Identify which cell holds the provided text, then report its (X, Y) central coordinate. 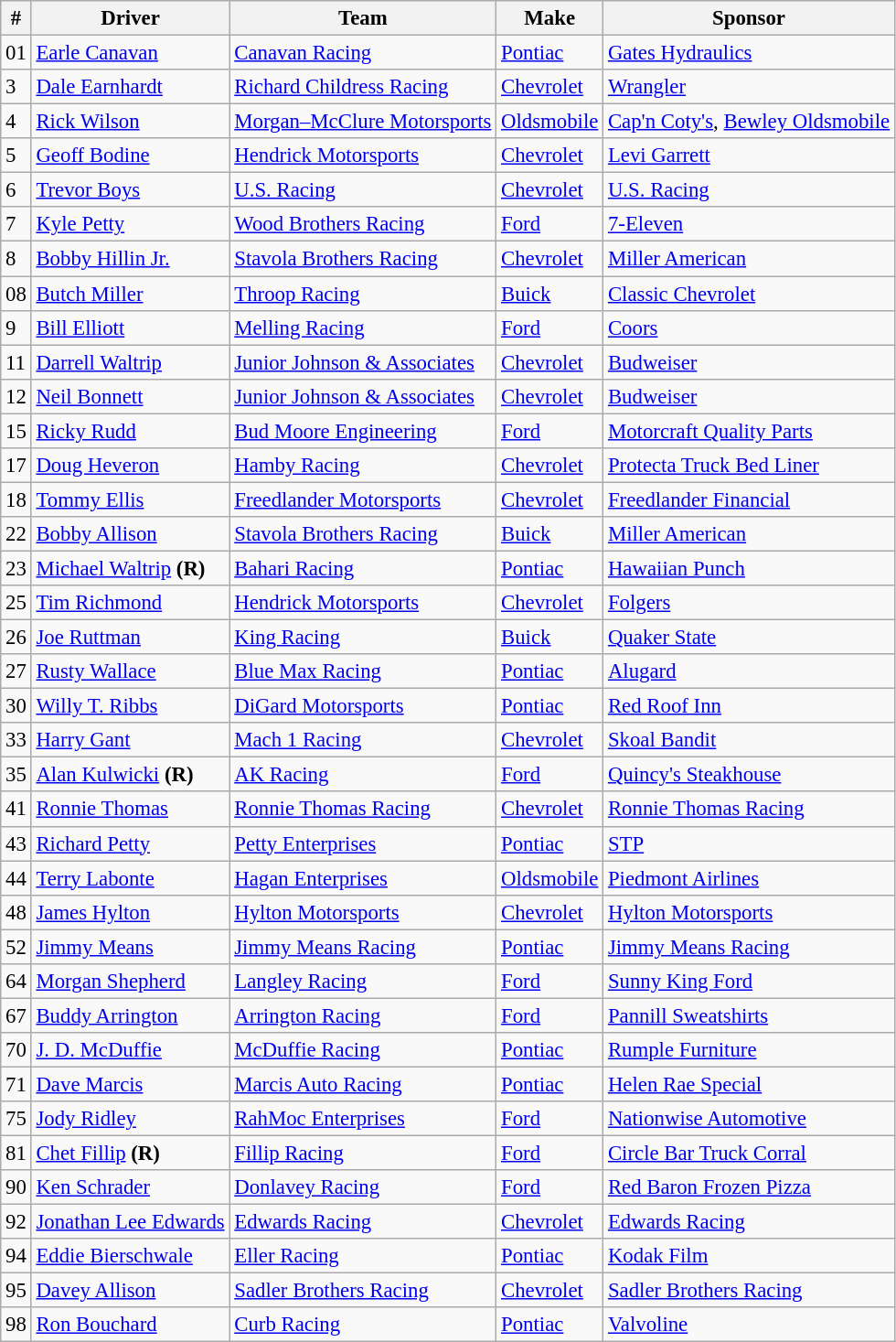
Michael Waltrip (R) (130, 568)
4 (16, 122)
Rick Wilson (130, 122)
Eddie Bierschwale (130, 1256)
Sponsor (750, 18)
Wood Brothers Racing (363, 224)
01 (16, 53)
48 (16, 912)
Neil Bonnett (130, 396)
Jonathan Lee Edwards (130, 1222)
22 (16, 534)
30 (16, 706)
RahMoc Enterprises (363, 1119)
Throop Racing (363, 294)
52 (16, 947)
Sunny King Ford (750, 982)
12 (16, 396)
Petty Enterprises (363, 843)
Bobby Hillin Jr. (130, 259)
71 (16, 1084)
95 (16, 1291)
McDuffie Racing (363, 1050)
Mach 1 Racing (363, 740)
7 (16, 224)
Classic Chevrolet (750, 294)
Kodak Film (750, 1256)
James Hylton (130, 912)
Red Baron Frozen Pizza (750, 1187)
Jimmy Means (130, 947)
Eller Racing (363, 1256)
70 (16, 1050)
Skoal Bandit (750, 740)
43 (16, 843)
Coors (750, 327)
6 (16, 190)
Morgan–McClure Motorsports (363, 122)
Joe Ruttman (130, 638)
Hagan Enterprises (363, 878)
Richard Petty (130, 843)
King Racing (363, 638)
27 (16, 671)
Buddy Arrington (130, 1015)
Melling Racing (363, 327)
Marcis Auto Racing (363, 1084)
Geoff Bodine (130, 156)
Quaker State (750, 638)
Bahari Racing (363, 568)
Driver (130, 18)
81 (16, 1154)
Bill Elliott (130, 327)
67 (16, 1015)
Terry Labonte (130, 878)
Kyle Petty (130, 224)
23 (16, 568)
Alugard (750, 671)
18 (16, 499)
Alan Kulwicki (R) (130, 775)
Wrangler (750, 87)
15 (16, 431)
Hamby Racing (363, 466)
Ken Schrader (130, 1187)
Butch Miller (130, 294)
Protecta Truck Bed Liner (750, 466)
92 (16, 1222)
90 (16, 1187)
Ronnie Thomas (130, 810)
Freedlander Motorsports (363, 499)
33 (16, 740)
Piedmont Airlines (750, 878)
STP (750, 843)
Bud Moore Engineering (363, 431)
35 (16, 775)
Canavan Racing (363, 53)
Rusty Wallace (130, 671)
75 (16, 1119)
Rumple Furniture (750, 1050)
J. D. McDuffie (130, 1050)
Arrington Racing (363, 1015)
Tommy Ellis (130, 499)
Langley Racing (363, 982)
Willy T. Ribbs (130, 706)
Quincy's Steakhouse (750, 775)
7-Eleven (750, 224)
Bobby Allison (130, 534)
Helen Rae Special (750, 1084)
94 (16, 1256)
Jody Ridley (130, 1119)
Tim Richmond (130, 603)
Harry Gant (130, 740)
Fillip Racing (363, 1154)
Trevor Boys (130, 190)
Donlavey Racing (363, 1187)
08 (16, 294)
Gates Hydraulics (750, 53)
Dave Marcis (130, 1084)
Levi Garrett (750, 156)
# (16, 18)
25 (16, 603)
17 (16, 466)
5 (16, 156)
Chet Fillip (R) (130, 1154)
Pannill Sweatshirts (750, 1015)
41 (16, 810)
Team (363, 18)
Make (550, 18)
11 (16, 362)
Dale Earnhardt (130, 87)
Davey Allison (130, 1291)
AK Racing (363, 775)
Blue Max Racing (363, 671)
Ricky Rudd (130, 431)
Freedlander Financial (750, 499)
Morgan Shepherd (130, 982)
Red Roof Inn (750, 706)
Hawaiian Punch (750, 568)
Circle Bar Truck Corral (750, 1154)
Folgers (750, 603)
26 (16, 638)
Cap'n Coty's, Bewley Oldsmobile (750, 122)
Richard Childress Racing (363, 87)
44 (16, 878)
Darrell Waltrip (130, 362)
Nationwise Automotive (750, 1119)
8 (16, 259)
3 (16, 87)
64 (16, 982)
Doug Heveron (130, 466)
DiGard Motorsports (363, 706)
9 (16, 327)
Motorcraft Quality Parts (750, 431)
Earle Canavan (130, 53)
